Search for the cell housing the specified text and yield its (x, y) center coordinate. 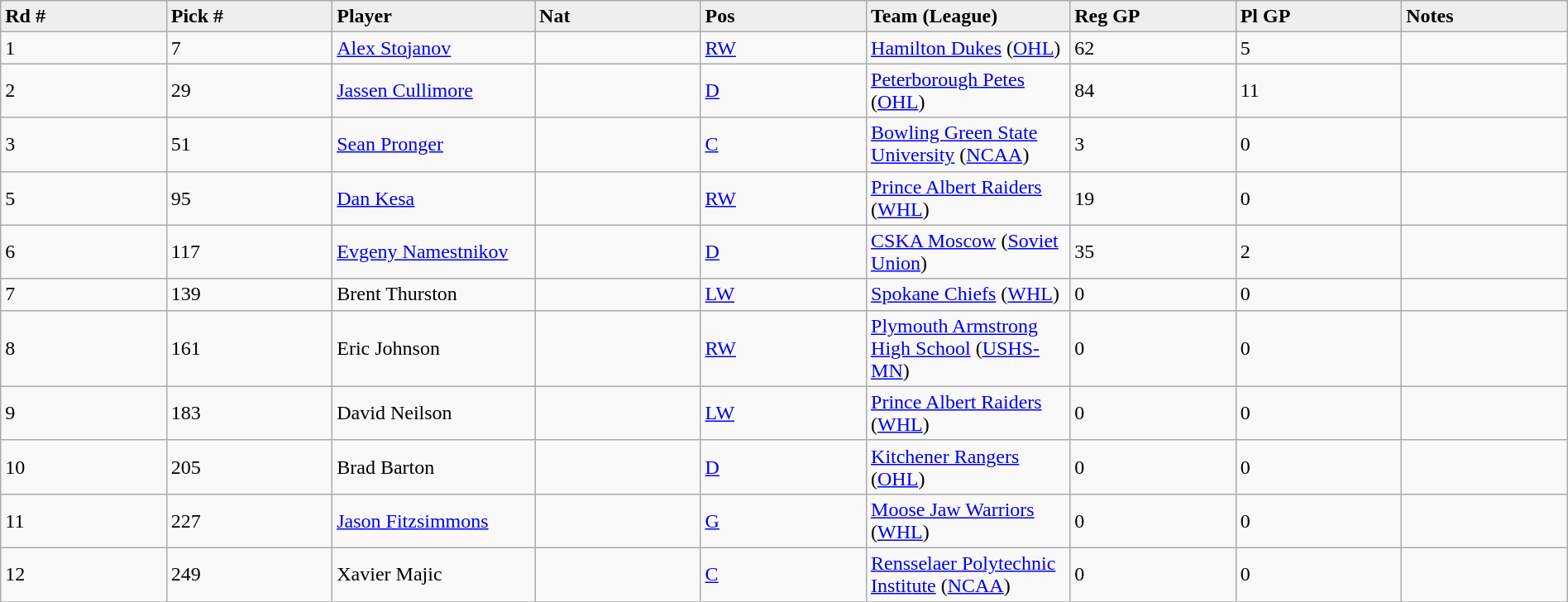
Xavier Majic (433, 574)
Evgeny Namestnikov (433, 251)
10 (84, 466)
35 (1153, 251)
Peterborough Petes (OHL) (968, 91)
Jassen Cullimore (433, 91)
161 (249, 348)
12 (84, 574)
Brent Thurston (433, 294)
Reg GP (1153, 17)
Eric Johnson (433, 348)
Rd # (84, 17)
Pick # (249, 17)
95 (249, 198)
249 (249, 574)
Team (League) (968, 17)
Alex Stojanov (433, 48)
Bowling Green State University (NCAA) (968, 144)
1 (84, 48)
29 (249, 91)
David Neilson (433, 413)
117 (249, 251)
Brad Barton (433, 466)
84 (1153, 91)
Rensselaer Polytechnic Institute (NCAA) (968, 574)
Kitchener Rangers (OHL) (968, 466)
Pl GP (1318, 17)
Sean Pronger (433, 144)
Notes (1485, 17)
Jason Fitzsimmons (433, 521)
19 (1153, 198)
Dan Kesa (433, 198)
Hamilton Dukes (OHL) (968, 48)
6 (84, 251)
Spokane Chiefs (WHL) (968, 294)
9 (84, 413)
183 (249, 413)
Pos (783, 17)
Moose Jaw Warriors (WHL) (968, 521)
139 (249, 294)
8 (84, 348)
62 (1153, 48)
CSKA Moscow (Soviet Union) (968, 251)
G (783, 521)
51 (249, 144)
205 (249, 466)
Player (433, 17)
227 (249, 521)
Plymouth Armstrong High School (USHS-MN) (968, 348)
Nat (618, 17)
